Pinpoint the cell where the given text exists, returning its [X, Y] midpoint coordinate. 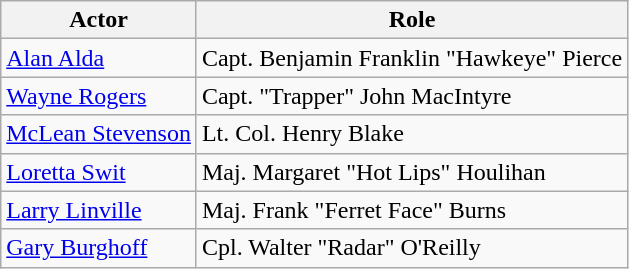
Alan Alda [99, 58]
Maj. Frank "Ferret Face" Burns [412, 210]
Larry Linville [99, 210]
Wayne Rogers [99, 96]
Role [412, 20]
McLean Stevenson [99, 134]
Lt. Col. Henry Blake [412, 134]
Maj. Margaret "Hot Lips" Houlihan [412, 172]
Cpl. Walter "Radar" O'Reilly [412, 248]
Capt. "Trapper" John MacIntyre [412, 96]
Gary Burghoff [99, 248]
Capt. Benjamin Franklin "Hawkeye" Pierce [412, 58]
Loretta Swit [99, 172]
Actor [99, 20]
